Scan for the cell matching the given text and deliver its (X, Y) coordinate at center. 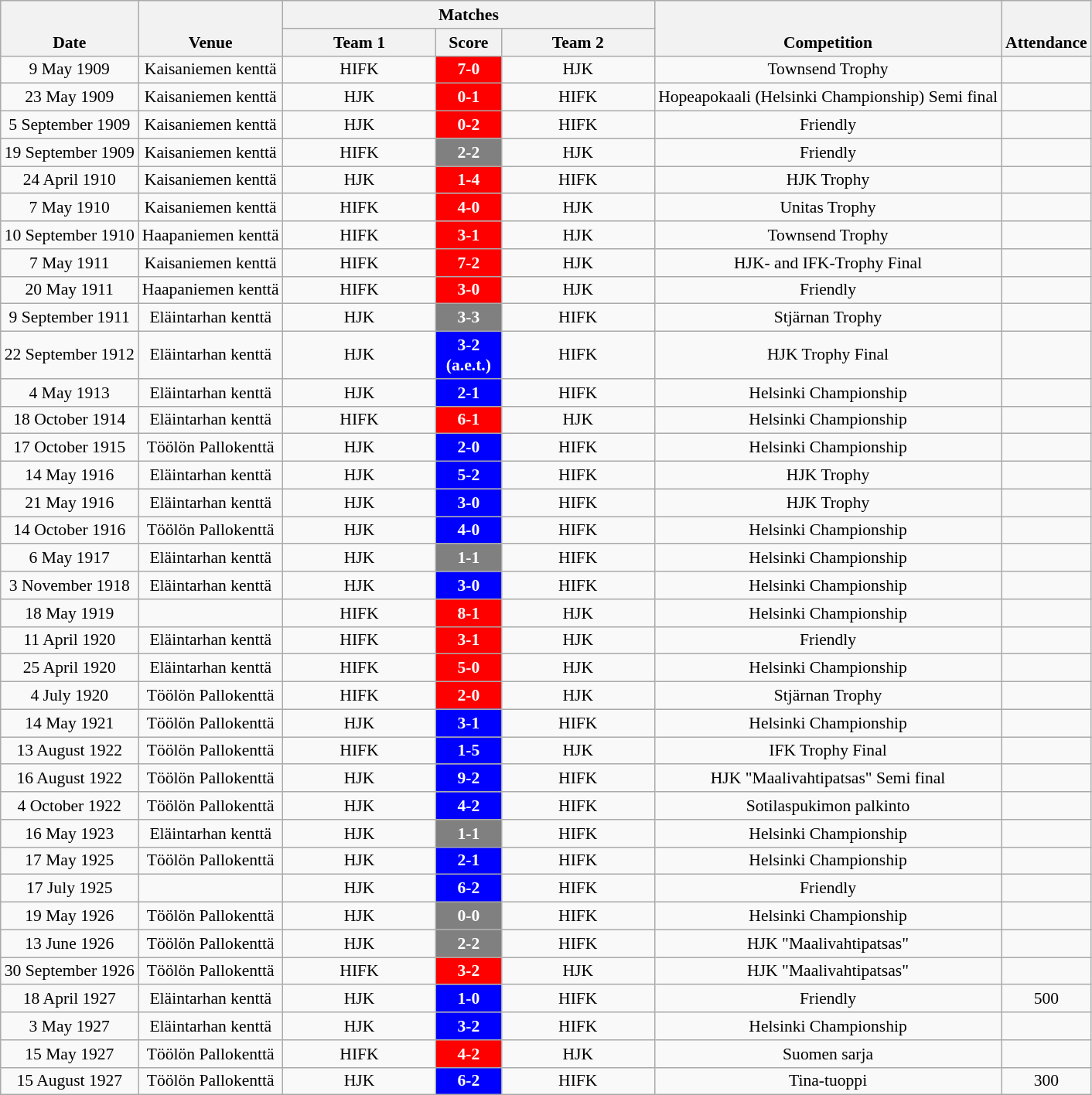
11 April 1920 (70, 640)
10 September 1910 (70, 235)
Team 2 (578, 43)
Sotilaspukimon palkinto (828, 806)
7-2 (469, 263)
Date (70, 28)
22 September 1912 (70, 356)
6-1 (469, 420)
7 May 1910 (70, 208)
4 October 1922 (70, 806)
5-0 (469, 668)
HJK Trophy Final (828, 356)
14 May 1916 (70, 476)
15 May 1927 (70, 1054)
14 May 1921 (70, 723)
13 August 1922 (70, 751)
4 May 1913 (70, 393)
Unitas Trophy (828, 208)
17 May 1925 (70, 861)
16 May 1923 (70, 834)
Score (469, 43)
1-4 (469, 180)
17 October 1915 (70, 448)
Competition (828, 28)
Suomen sarja (828, 1054)
Hopeapokaali (Helsinki Championship) Semi final (828, 97)
19 September 1909 (70, 152)
18 April 1927 (70, 999)
9 May 1909 (70, 70)
24 April 1910 (70, 180)
7 May 1911 (70, 263)
8-1 (469, 613)
0-2 (469, 125)
30 September 1926 (70, 971)
3 November 1918 (70, 585)
1-0 (469, 999)
HJK "Maalivahtipatsas" Semi final (828, 779)
1-5 (469, 751)
0-0 (469, 916)
Tina-tuoppi (828, 1081)
6 May 1917 (70, 558)
23 May 1909 (70, 97)
18 October 1914 (70, 420)
13 June 1926 (70, 943)
21 May 1916 (70, 503)
9 September 1911 (70, 318)
25 April 1920 (70, 668)
17 July 1925 (70, 889)
7-0 (469, 70)
5-2 (469, 476)
16 August 1922 (70, 779)
Matches (469, 15)
19 May 1926 (70, 916)
500 (1046, 999)
18 May 1919 (70, 613)
Team 1 (360, 43)
3-2 (a.e.t.) (469, 356)
14 October 1916 (70, 530)
0-1 (469, 97)
9-2 (469, 779)
IFK Trophy Final (828, 751)
HJK- and IFK-Trophy Final (828, 263)
20 May 1911 (70, 290)
15 August 1927 (70, 1081)
Venue (210, 28)
Attendance (1046, 28)
5 September 1909 (70, 125)
4 July 1920 (70, 696)
300 (1046, 1081)
3 May 1927 (70, 1026)
3-3 (469, 318)
